Output the (x, y) coordinate of the center of the cell containing the given text.  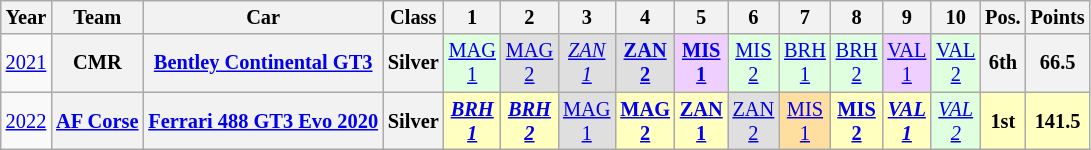
141.5 (1058, 121)
2021 (26, 63)
Ferrari 488 GT3 Evo 2020 (263, 121)
Team (97, 17)
7 (805, 17)
6th (1002, 63)
10 (956, 17)
3 (586, 17)
8 (857, 17)
Pos. (1002, 17)
4 (645, 17)
1 (472, 17)
Car (263, 17)
2022 (26, 121)
9 (906, 17)
Points (1058, 17)
CMR (97, 63)
Bentley Continental GT3 (263, 63)
6 (754, 17)
1st (1002, 121)
66.5 (1058, 63)
AF Corse (97, 121)
5 (702, 17)
Class (414, 17)
2 (530, 17)
Year (26, 17)
